Provide the [X, Y] coordinate of the cell's center where the given text is located.  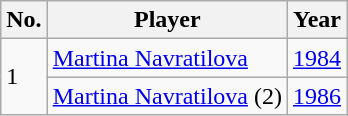
Martina Navratilova (2) [167, 96]
Year [316, 20]
1984 [316, 58]
No. [24, 20]
1986 [316, 96]
1 [24, 77]
Martina Navratilova [167, 58]
Player [167, 20]
